Return (X, Y) of the center of cell containing provided text 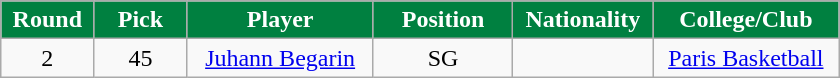
Position (443, 20)
2 (48, 58)
Round (48, 20)
Pick (140, 20)
45 (140, 58)
Nationality (583, 20)
Player (280, 20)
College/Club (746, 20)
Paris Basketball (746, 58)
SG (443, 58)
Juhann Begarin (280, 58)
